Pinpoint the cell where the given text exists, returning its [x, y] midpoint coordinate. 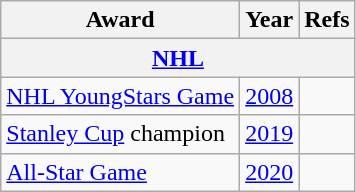
2020 [270, 172]
NHL [178, 58]
Stanley Cup champion [120, 134]
NHL YoungStars Game [120, 96]
2008 [270, 96]
2019 [270, 134]
All-Star Game [120, 172]
Award [120, 20]
Year [270, 20]
Refs [327, 20]
